Search for the cell housing the specified text and yield its (x, y) center coordinate. 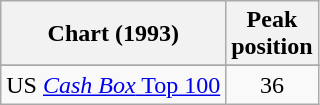
US Cash Box Top 100 (114, 85)
Peakposition (272, 34)
36 (272, 85)
Chart (1993) (114, 34)
